Provide the [x, y] coordinate of the cell's center where the given text is located.  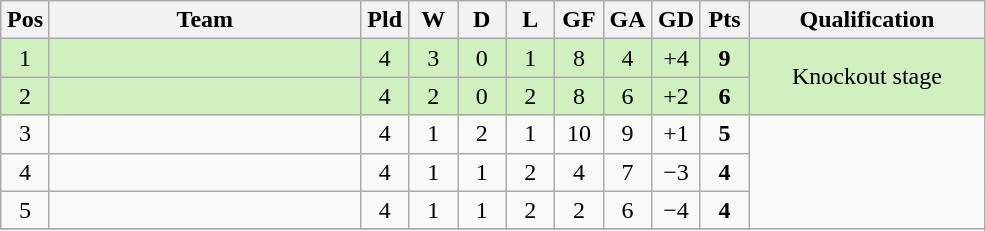
10 [580, 134]
7 [628, 172]
−3 [676, 172]
GA [628, 20]
Qualification [867, 20]
W [434, 20]
GD [676, 20]
Team [204, 20]
GF [580, 20]
L [530, 20]
D [482, 20]
+2 [676, 96]
Pts [724, 20]
−4 [676, 210]
+1 [676, 134]
Pld [384, 20]
Pos [26, 20]
+4 [676, 58]
Knockout stage [867, 77]
